From the cell containing the given text, extract its center point as (x, y) coordinate. 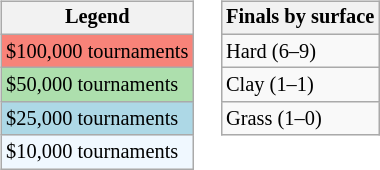
Finals by surface (300, 18)
Clay (1–1) (300, 85)
Grass (1–0) (300, 119)
$50,000 tournaments (97, 85)
Hard (6–9) (300, 51)
$25,000 tournaments (97, 119)
$100,000 tournaments (97, 51)
Legend (97, 18)
$10,000 tournaments (97, 152)
